Provide the (x, y) coordinate of the cell's center where the given text is located.  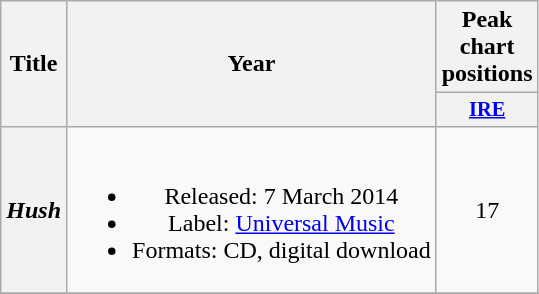
Peak chart positions (487, 47)
Hush (34, 210)
Year (252, 64)
Title (34, 64)
IRE (487, 110)
Released: 7 March 2014Label: Universal MusicFormats: CD, digital download (252, 210)
17 (487, 210)
